Output the [x, y] coordinate of the center of the cell containing the given text.  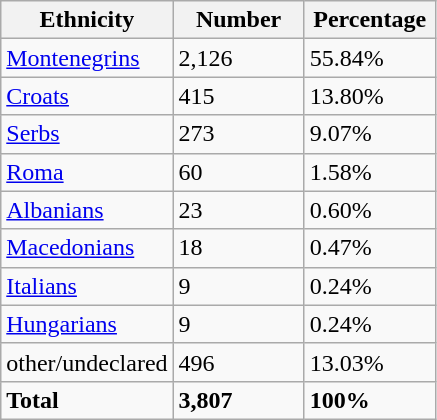
Macedonians [87, 248]
Roma [87, 172]
13.80% [370, 96]
Hungarians [87, 324]
23 [238, 210]
other/undeclared [87, 362]
Ethnicity [87, 20]
0.47% [370, 248]
2,126 [238, 58]
60 [238, 172]
Croats [87, 96]
496 [238, 362]
18 [238, 248]
1.58% [370, 172]
0.60% [370, 210]
273 [238, 134]
Montenegrins [87, 58]
9.07% [370, 134]
Percentage [370, 20]
Albanians [87, 210]
Italians [87, 286]
Serbs [87, 134]
Total [87, 400]
100% [370, 400]
13.03% [370, 362]
55.84% [370, 58]
3,807 [238, 400]
415 [238, 96]
Number [238, 20]
